Identify which cell holds the provided text, then report its (X, Y) central coordinate. 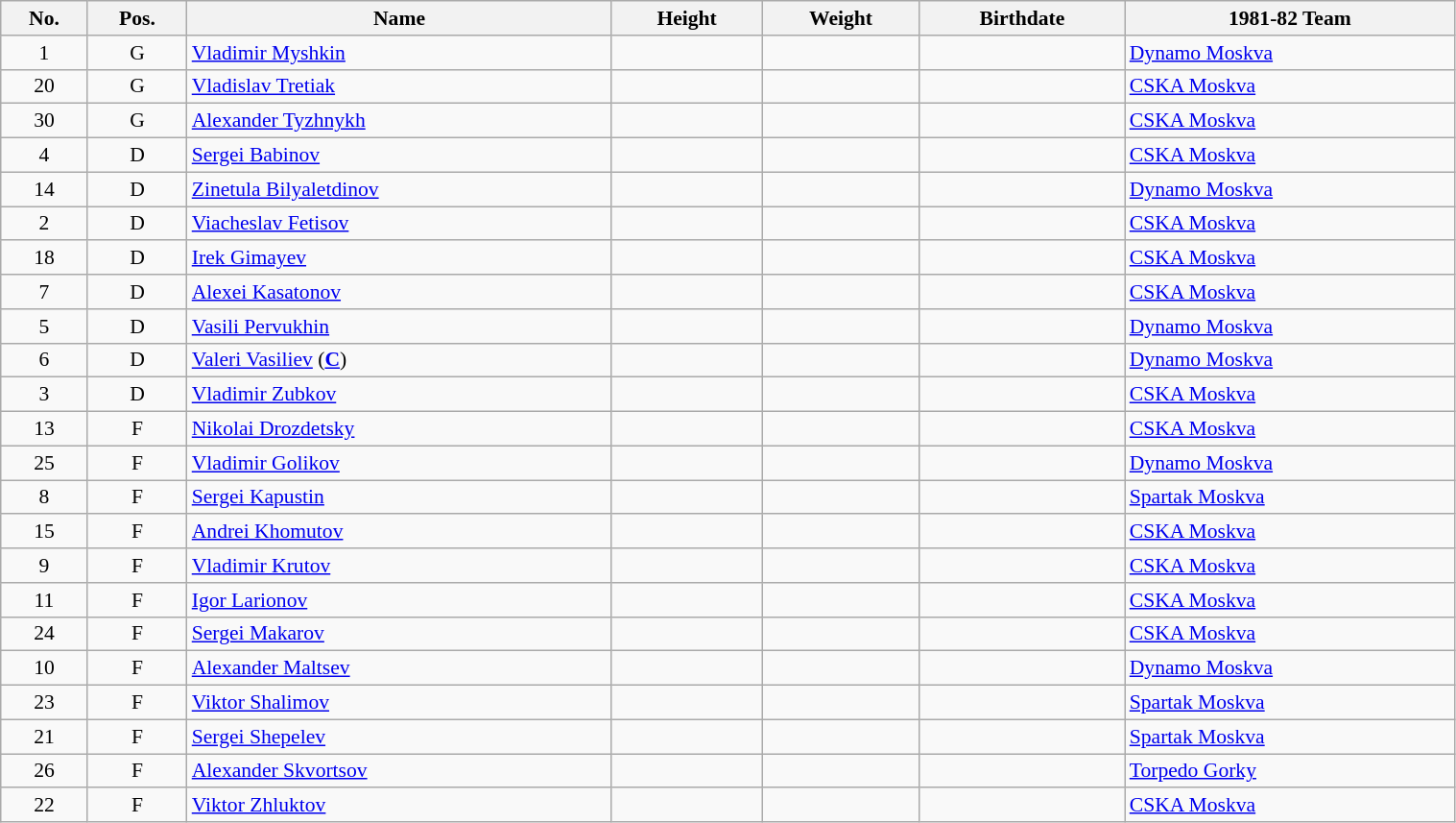
Sergei Kapustin (399, 497)
1981-82 Team (1290, 18)
23 (44, 703)
Vladimir Zubkov (399, 395)
Alexander Skvortsov (399, 771)
Valeri Vasiliev (C) (399, 360)
5 (44, 327)
Sergei Shepelev (399, 737)
Sergei Babinov (399, 156)
Alexander Maltsev (399, 668)
3 (44, 395)
11 (44, 600)
22 (44, 806)
Viktor Zhluktov (399, 806)
24 (44, 634)
Viktor Shalimov (399, 703)
13 (44, 429)
No. (44, 18)
Igor Larionov (399, 600)
6 (44, 360)
Irek Gimayev (399, 258)
7 (44, 292)
Zinetula Bilyaletdinov (399, 189)
1 (44, 53)
21 (44, 737)
Alexei Kasatonov (399, 292)
Alexander Tyzhnykh (399, 121)
4 (44, 156)
14 (44, 189)
Torpedo Gorky (1290, 771)
8 (44, 497)
30 (44, 121)
2 (44, 224)
Nikolai Drozdetsky (399, 429)
20 (44, 86)
15 (44, 532)
Andrei Khomutov (399, 532)
Sergei Makarov (399, 634)
10 (44, 668)
Weight (841, 18)
Vladimir Krutov (399, 566)
Vasili Pervukhin (399, 327)
18 (44, 258)
Name (399, 18)
Height (687, 18)
Birthdate (1022, 18)
Viacheslav Fetisov (399, 224)
25 (44, 463)
26 (44, 771)
Pos. (136, 18)
9 (44, 566)
Vladimir Myshkin (399, 53)
Vladimir Golikov (399, 463)
Vladislav Tretiak (399, 86)
